Provide the (X, Y) coordinate of the cell's center where the given text is located.  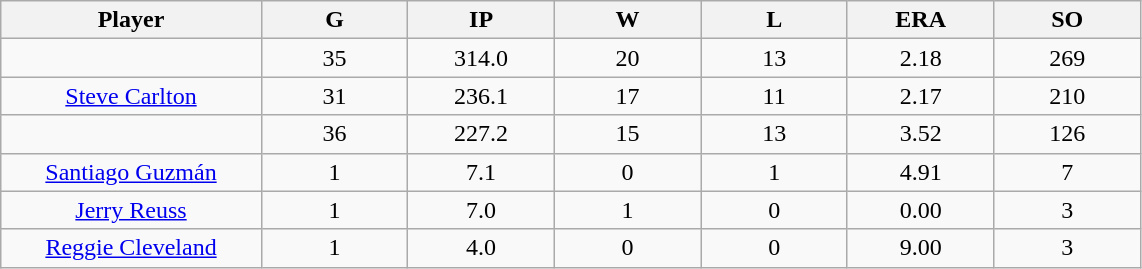
314.0 (482, 58)
4.0 (482, 248)
SO (1068, 20)
2.17 (920, 96)
35 (334, 58)
4.91 (920, 172)
2.18 (920, 58)
9.00 (920, 248)
Player (132, 20)
210 (1068, 96)
126 (1068, 134)
269 (1068, 58)
7.0 (482, 210)
227.2 (482, 134)
236.1 (482, 96)
Jerry Reuss (132, 210)
17 (628, 96)
7.1 (482, 172)
Steve Carlton (132, 96)
20 (628, 58)
11 (774, 96)
0.00 (920, 210)
G (334, 20)
Reggie Cleveland (132, 248)
3.52 (920, 134)
W (628, 20)
ERA (920, 20)
36 (334, 134)
7 (1068, 172)
IP (482, 20)
Santiago Guzmán (132, 172)
31 (334, 96)
15 (628, 134)
L (774, 20)
